From the cell containing the given text, extract its center point as (X, Y) coordinate. 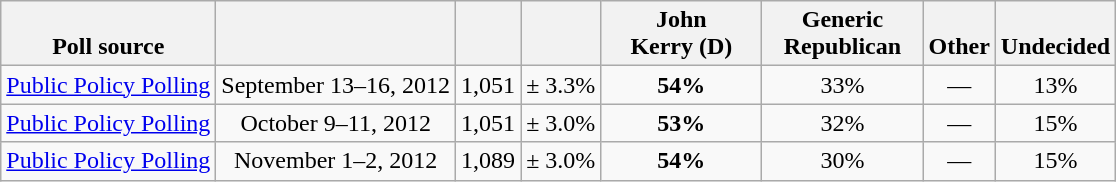
Other (959, 34)
November 1–2, 2012 (336, 161)
53% (682, 123)
13% (1055, 85)
September 13–16, 2012 (336, 85)
33% (842, 85)
32% (842, 123)
October 9–11, 2012 (336, 123)
GenericRepublican (842, 34)
30% (842, 161)
Undecided (1055, 34)
± 3.3% (561, 85)
JohnKerry (D) (682, 34)
Poll source (108, 34)
1,089 (488, 161)
